Return the [x, y] coordinate for the center point of the cell that contains the specified text.  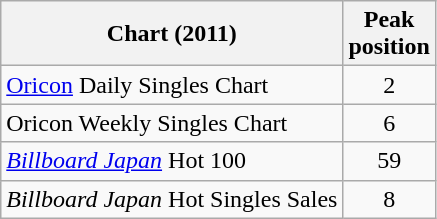
8 [389, 199]
Billboard Japan Hot Singles Sales [172, 199]
Chart (2011) [172, 34]
Oricon Daily Singles Chart [172, 85]
6 [389, 123]
59 [389, 161]
2 [389, 85]
Peakposition [389, 34]
Oricon Weekly Singles Chart [172, 123]
Billboard Japan Hot 100 [172, 161]
